Scan for the cell matching the given text and deliver its [X, Y] coordinate at center. 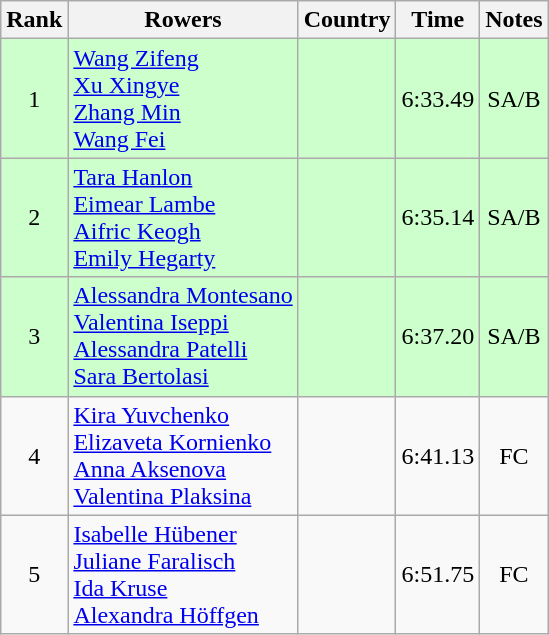
3 [34, 336]
Rowers [183, 20]
Tara HanlonEimear LambeAifric KeoghEmily Hegarty [183, 218]
5 [34, 574]
6:51.75 [438, 574]
Time [438, 20]
6:37.20 [438, 336]
6:33.49 [438, 98]
Rank [34, 20]
6:35.14 [438, 218]
Isabelle HübenerJuliane FaralischIda KruseAlexandra Höffgen [183, 574]
Wang ZifengXu XingyeZhang MinWang Fei [183, 98]
2 [34, 218]
Alessandra MontesanoValentina IseppiAlessandra PatelliSara Bertolasi [183, 336]
Country [347, 20]
Notes [514, 20]
Kira YuvchenkoElizaveta KornienkoAnna AksenovaValentina Plaksina [183, 456]
1 [34, 98]
6:41.13 [438, 456]
4 [34, 456]
